Output the [x, y] coordinate of the center of the cell containing the given text.  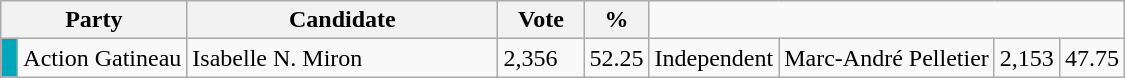
Candidate [342, 20]
52.25 [616, 58]
47.75 [1092, 58]
2,153 [1026, 58]
Party [94, 20]
Isabelle N. Miron [342, 58]
Independent [714, 58]
Action Gatineau [102, 58]
Vote [541, 20]
2,356 [541, 58]
% [616, 20]
Marc-André Pelletier [887, 58]
